Return [X, Y] of the center of cell containing provided text 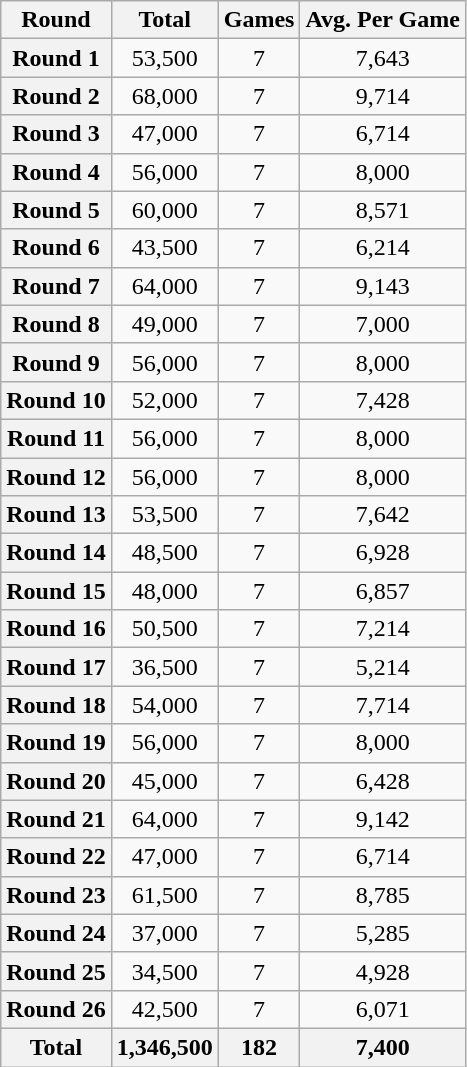
6,428 [382, 781]
Round 1 [56, 58]
Round 4 [56, 172]
Round 11 [56, 438]
68,000 [164, 96]
Round 5 [56, 210]
5,214 [382, 667]
Round 12 [56, 477]
Round 17 [56, 667]
50,500 [164, 629]
8,785 [382, 895]
Round 24 [56, 933]
Round 3 [56, 134]
7,643 [382, 58]
7,214 [382, 629]
8,571 [382, 210]
Round 15 [56, 591]
Round 23 [56, 895]
Round 16 [56, 629]
9,143 [382, 286]
Round 7 [56, 286]
Round 18 [56, 705]
Round 19 [56, 743]
Avg. Per Game [382, 20]
1,346,500 [164, 1047]
7,714 [382, 705]
45,000 [164, 781]
Round 9 [56, 362]
182 [259, 1047]
Games [259, 20]
48,500 [164, 553]
34,500 [164, 971]
52,000 [164, 400]
Round 8 [56, 324]
6,928 [382, 553]
60,000 [164, 210]
Round 14 [56, 553]
Round 2 [56, 96]
6,857 [382, 591]
48,000 [164, 591]
7,642 [382, 515]
61,500 [164, 895]
Round 6 [56, 248]
Round 25 [56, 971]
7,400 [382, 1047]
7,428 [382, 400]
Round [56, 20]
36,500 [164, 667]
6,071 [382, 1009]
Round 21 [56, 819]
Round 22 [56, 857]
7,000 [382, 324]
54,000 [164, 705]
9,714 [382, 96]
43,500 [164, 248]
6,214 [382, 248]
4,928 [382, 971]
49,000 [164, 324]
9,142 [382, 819]
Round 13 [56, 515]
5,285 [382, 933]
37,000 [164, 933]
42,500 [164, 1009]
Round 20 [56, 781]
Round 26 [56, 1009]
Round 10 [56, 400]
